Return [x, y] of the center of cell containing provided text 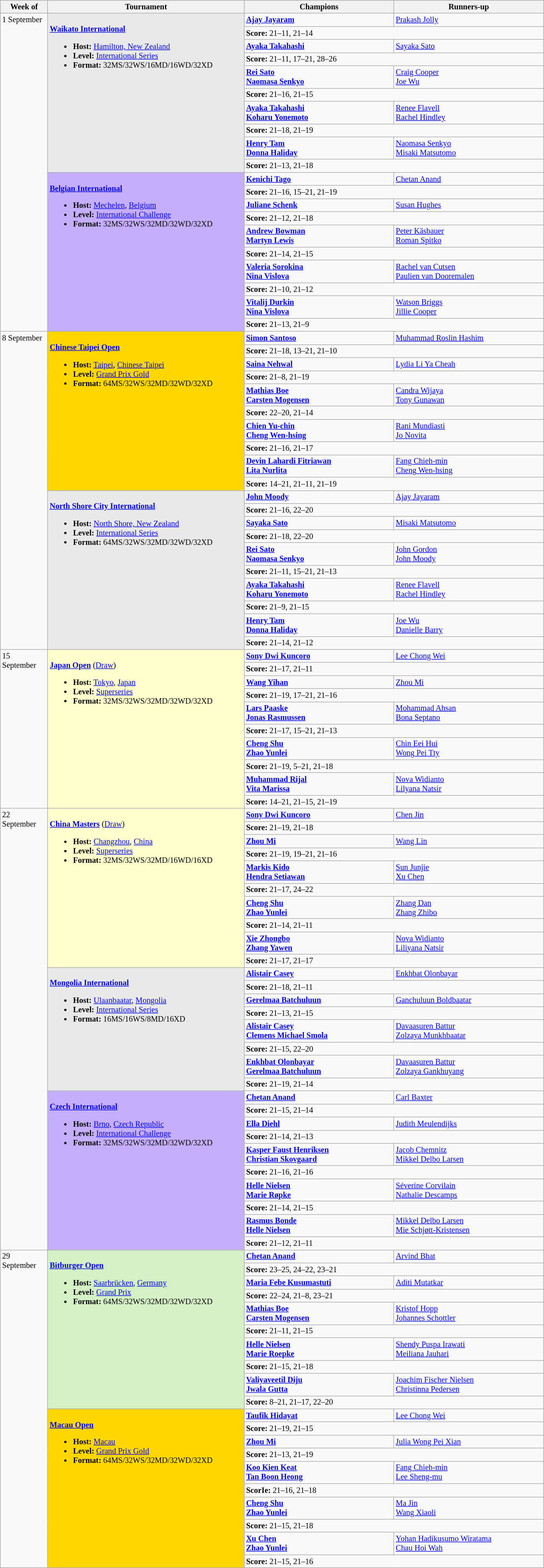
Nova Widianto Lilyana Natsir [469, 784]
Chin Eei Hui Wong Pei Tty [469, 748]
Craig Cooper Joe Wu [469, 77]
15 September [24, 729]
Score: 21–16, 21–16 [394, 1172]
Score: 21–12, 21–18 [394, 218]
Saina Nehwal [319, 364]
Alistair Casey [319, 974]
Belgian InternationalHost: Mechelen, BelgiumLevel: International ChallengeFormat: 32MS/32WS/32MD/32WD/32XD [146, 252]
Score: 21–11, 21–14 [394, 33]
Mongolia InternationalHost: Ulaanbaatar, MongoliaLevel: International SeriesFormat: 16MS/16WS/8MD/16XD [146, 1029]
Champions [319, 7]
Misaki Matsutomo [469, 523]
Score: 21–16, 21–17 [394, 448]
Kasper Faust Henriksen Christian Skovgaard [319, 1154]
Zhang Dan Zhang Zhibo [469, 908]
Enkhbat Olonbayar [469, 974]
Score: 22–24, 21–8, 23–21 [394, 1296]
Xu Chen Zhao Yunlei [319, 1543]
Score: 21–16, 22–20 [394, 510]
John Gordon John Moody [469, 554]
ScorIe: 21–16, 21–18 [394, 1490]
Kristof Hopp Johannes Schottler [469, 1313]
Score: 21–8, 21–19 [394, 377]
Chinese Taipei OpenHost: Taipei, Chinese TaipeiLevel: Grand Prix GoldFormat: 64MS/32WS/32MD/32WD/32XD [146, 411]
Rani Mundiasti Jo Novita [469, 430]
Score: 21–10, 21–12 [394, 289]
Watson Briggs Jillie Cooper [469, 307]
Score: 21–11, 15–21, 21–13 [394, 572]
Rachel van Cutsen Paulien van Dooremalen [469, 271]
Joachim Fischer Nielsen Christinna Pedersen [469, 1384]
Aditi Mutatkar [469, 1282]
Maria Febe Kusumastuti [319, 1282]
Score: 21–19, 21–18 [394, 828]
Devin Lahardi Fitriawan Lita Nurlita [319, 466]
Score: 21–17, 24–22 [394, 890]
Davaasuren Battur Zolzaya Munkhbaatar [469, 1031]
Shendy Puspa Irawati Meiliana Jauhari [469, 1349]
Candra Wijaya Tony Gunawan [469, 395]
8 September [24, 490]
Score: 21–18, 13–21, 21–10 [394, 351]
Score: 21–15, 22–20 [394, 1049]
Score: 21–19, 21–15 [394, 1428]
Score: 21–14, 21–12 [394, 643]
Score: 21–11, 17–21, 28–26 [394, 59]
Bitburger OpenHost: Saarbrücken, GermanyLevel: Grand PrixFormat: 64MS/32WS/32MD/32WD/32XD [146, 1329]
Score: 21–12, 21–11 [394, 1243]
Ella Diehl [319, 1124]
Susan Hughes [469, 205]
Gerelmaa Batchuluun [319, 1000]
Macau OpenHost: MacauLevel: Grand Prix GoldFormat: 64MS/32WS/32MD/32WD/32XD [146, 1488]
Score: 21–18, 21–19 [394, 130]
Score: 21–13, 21–18 [394, 166]
Score: 21–17, 21–11 [394, 669]
Score: 21–18, 21–11 [394, 987]
Fang Chieh-min Lee Sheng-mu [469, 1472]
Naomasa Senkyo Misaki Matsutomo [469, 148]
John Moody [319, 497]
Week of [24, 7]
Valiyaveetil Diju Jwala Gutta [319, 1384]
Koo Kien Keat Tan Boon Heong [319, 1472]
Score: 21–14, 21–11 [394, 925]
1 September [24, 172]
Muhammad Rijal Vita Marissa [319, 784]
Juliane Schenk [319, 205]
Tournament [146, 7]
Yohan Hadikusumo Wiratama Chau Hoi Wah [469, 1543]
Czech InternationalHost: Brno, Czech RepublicLevel: International ChallengeFormat: 32MS/32WS/32MD/32WD/32XD [146, 1171]
Score: 21–13, 21–9 [394, 325]
Mikkel Delbo Larsen Mie Schjøtt-Kristensen [469, 1226]
Peter Käsbauer Roman Spitko [469, 236]
Score: 21–13, 21–15 [394, 1013]
Carl Baxter [469, 1097]
Score: 23–25, 24–22, 23–21 [394, 1270]
Lydia Li Ya Cheah [469, 364]
Prakash Jolly [469, 20]
Davaasuren Battur Zolzaya Gankhuyang [469, 1066]
Score: 21–15, 21–16 [394, 1561]
Score: 21–19, 21–14 [394, 1084]
Séverine Corvilain Nathalie Descamps [469, 1190]
Arvind Bhat [469, 1256]
Score: 21–19, 5–21, 21–18 [394, 766]
Muhammad Roslin Hashim [469, 338]
Helle Nielsen Marie Roepke [319, 1349]
Jacob Chemnitz Mikkel Delbo Larsen [469, 1154]
Score: 8–21, 21–17, 22–20 [394, 1402]
Fang Chieh-min Cheng Wen-hsing [469, 466]
Japan Open (Draw)Host: Tokyo, JapanLevel: SuperseriesFormat: 32MS/32WS/32MD/32WD/32XD [146, 729]
29 September [24, 1409]
China Masters (Draw)Host: Changzhou, ChinaLevel: SuperseriesFormat: 32MS/32WS/32MD/16WD/16XD [146, 888]
Nova Widianto Liliyana Natsir [469, 943]
Lars Paaske Jonas Rasmussen [319, 713]
Score: 14–21, 21–11, 21–19 [394, 484]
22 September [24, 1029]
Score: 21–16, 15–21, 21–19 [394, 192]
Judith Meulendijks [469, 1124]
Score: 21–14, 21–13 [394, 1137]
Joe Wu Danielle Barry [469, 625]
Ma Jin Wang Xiaoli [469, 1508]
Valeria Sorokina Nina Vislova [319, 271]
Enkhbat Olonbayar Gerelmaa Batchuluun [319, 1066]
Rasmus Bonde Helle Nielsen [319, 1226]
Score: 21–19, 17–21, 21–16 [394, 695]
Ganchuluun Boldbaatar [469, 1000]
Score: 21–17, 15–21, 21–13 [394, 731]
Taufik Hidayat [319, 1415]
Score: 21–16, 21–15 [394, 95]
Alistair Casey Clemens Michael Smola [319, 1031]
Julia Wong Pei Xian [469, 1442]
Score: 21–19, 19–21, 21–16 [394, 854]
Score: 21–13, 21–19 [394, 1455]
Waikato InternationalHost: Hamilton, New ZealandLevel: International SeriesFormat: 32MS/32WS/16MD/16WD/32XD [146, 93]
Mohammad Ahsan Bona Septano [469, 713]
Xie Zhongbo Zhang Yawen [319, 943]
Chen Jin [469, 815]
Score: 21–11, 21–15 [394, 1331]
Vitalij Durkin Nina Vislova [319, 307]
Ayaka Takahashi [319, 46]
Simon Santoso [319, 338]
Score: 21–9, 21–15 [394, 607]
Score: 21–17, 21–17 [394, 961]
Wang Lin [469, 841]
Wang Yihan [319, 682]
Helle Nielsen Marie Røpke [319, 1190]
Score: 21–18, 22–20 [394, 536]
Kenichi Tago [319, 179]
Score: 14–21, 21–15, 21–19 [394, 802]
North Shore City InternationalHost: North Shore, New ZealandLevel: International SeriesFormat: 64MS/32WS/32MD/32WD/32XD [146, 570]
Markis Kido Hendra Setiawan [319, 872]
Score: 22–20, 21–14 [394, 413]
Chien Yu-chin Cheng Wen-hsing [319, 430]
Sun Junjie Xu Chen [469, 872]
Score: 21–15, 21–14 [394, 1110]
Andrew Bowman Martyn Lewis [319, 236]
Runners-up [469, 7]
